Return (X, Y) of the center of cell containing provided text 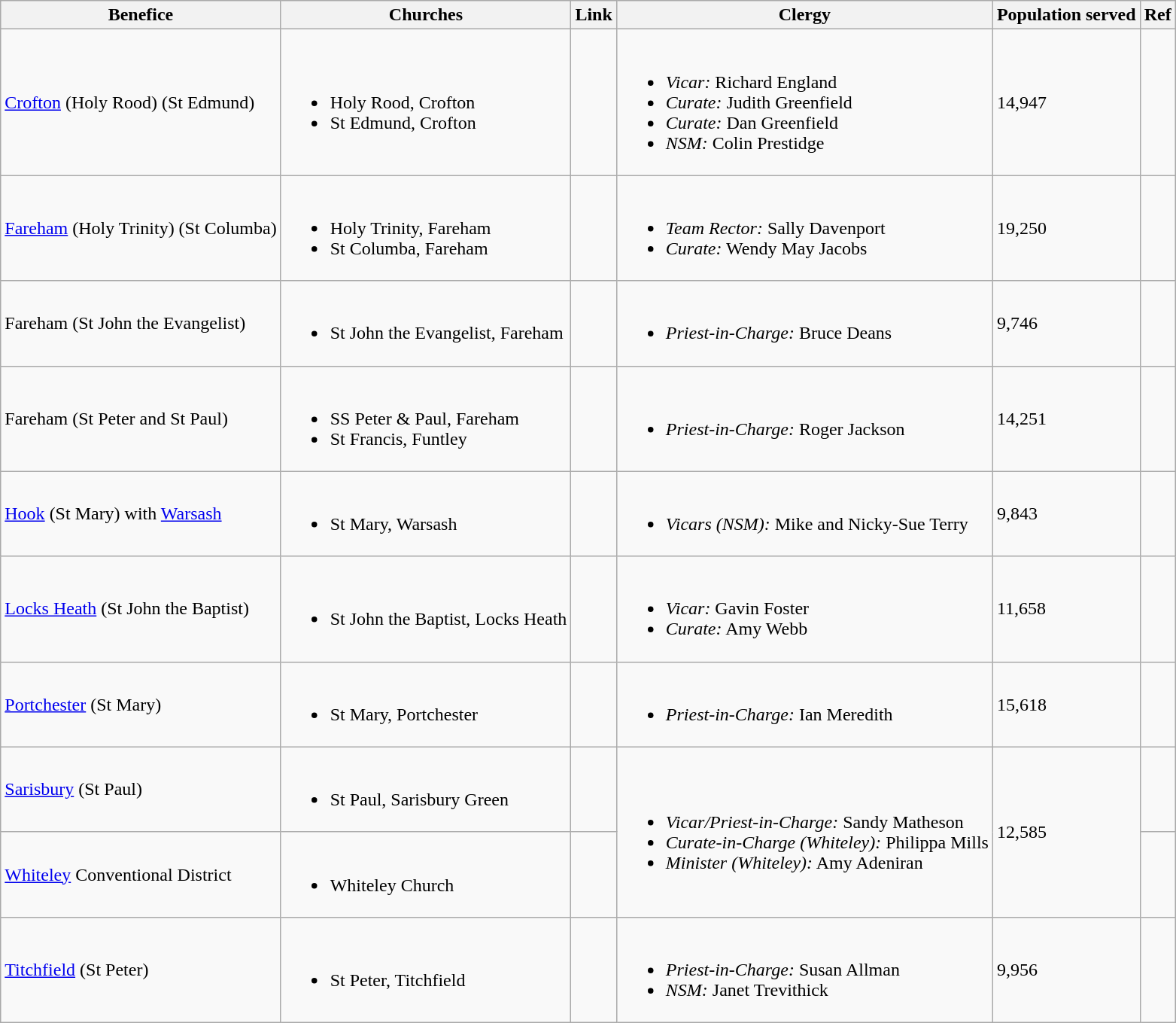
Vicar: Richard EnglandCurate: Judith GreenfieldCurate: Dan GreenfieldNSM: Colin Prestidge (804, 102)
12,585 (1066, 832)
9,956 (1066, 970)
Population served (1066, 15)
Titchfield (St Peter) (141, 970)
Fareham (St John the Evangelist) (141, 324)
Sarisbury (St Paul) (141, 789)
St Mary, Warsash (426, 513)
Vicars (NSM): Mike and Nicky-Sue Terry (804, 513)
Link (594, 15)
Priest-in-Charge: Roger Jackson (804, 419)
Vicar: Gavin FosterCurate: Amy Webb (804, 609)
Churches (426, 15)
11,658 (1066, 609)
Priest-in-Charge: Ian Meredith (804, 705)
St Mary, Portchester (426, 705)
Clergy (804, 15)
Whiteley Church (426, 875)
Portchester (St Mary) (141, 705)
SS Peter & Paul, FarehamSt Francis, Funtley (426, 419)
Ref (1157, 15)
Fareham (Holy Trinity) (St Columba) (141, 228)
15,618 (1066, 705)
9,843 (1066, 513)
Holy Rood, CroftonSt Edmund, Crofton (426, 102)
9,746 (1066, 324)
14,947 (1066, 102)
Locks Heath (St John the Baptist) (141, 609)
Team Rector: Sally DavenportCurate: Wendy May Jacobs (804, 228)
St Peter, Titchfield (426, 970)
14,251 (1066, 419)
Fareham (St Peter and St Paul) (141, 419)
Hook (St Mary) with Warsash (141, 513)
Holy Trinity, FarehamSt Columba, Fareham (426, 228)
St John the Baptist, Locks Heath (426, 609)
Benefice (141, 15)
St John the Evangelist, Fareham (426, 324)
Priest-in-Charge: Susan AllmanNSM: Janet Trevithick (804, 970)
St Paul, Sarisbury Green (426, 789)
Priest-in-Charge: Bruce Deans (804, 324)
Whiteley Conventional District (141, 875)
Crofton (Holy Rood) (St Edmund) (141, 102)
19,250 (1066, 228)
Vicar/Priest-in-Charge: Sandy MathesonCurate-in-Charge (Whiteley): Philippa MillsMinister (Whiteley): Amy Adeniran (804, 832)
